Pinpoint the cell where the given text exists, returning its [X, Y] midpoint coordinate. 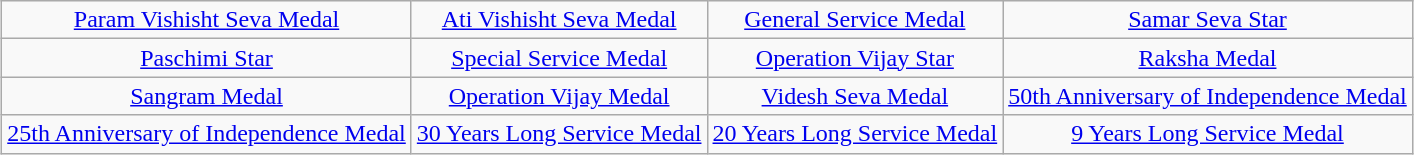
General Service Medal [855, 20]
9 Years Long Service Medal [1208, 134]
Samar Seva Star [1208, 20]
Operation Vijay Star [855, 58]
Paschimi Star [207, 58]
Param Vishisht Seva Medal [207, 20]
50th Anniversary of Independence Medal [1208, 96]
Special Service Medal [559, 58]
Sangram Medal [207, 96]
30 Years Long Service Medal [559, 134]
25th Anniversary of Independence Medal [207, 134]
Ati Vishisht Seva Medal [559, 20]
Raksha Medal [1208, 58]
Videsh Seva Medal [855, 96]
20 Years Long Service Medal [855, 134]
Operation Vijay Medal [559, 96]
